Output the [X, Y] coordinate of the center of the cell containing the given text.  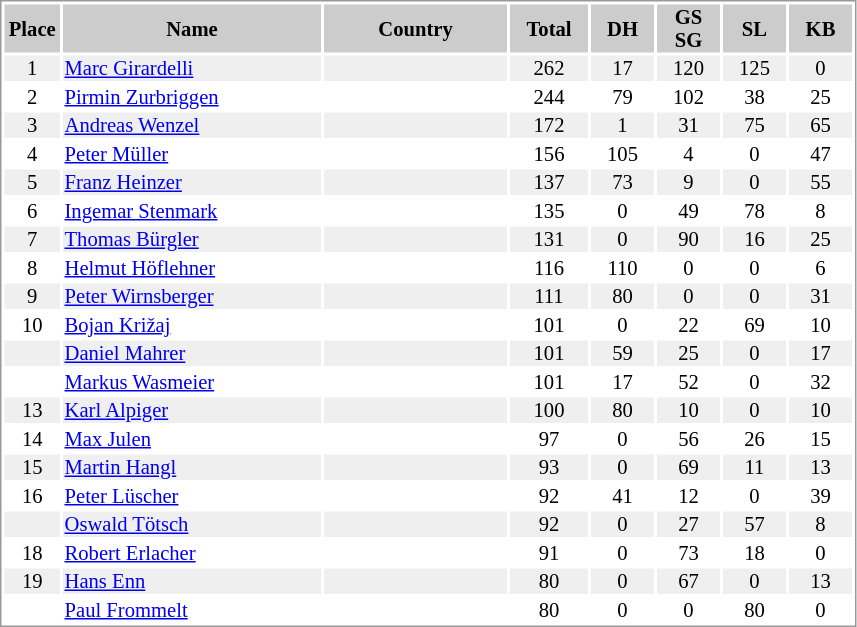
Karl Alpiger [192, 411]
79 [622, 97]
Franz Heinzer [192, 183]
100 [549, 411]
Daniel Mahrer [192, 353]
11 [754, 467]
22 [688, 325]
5 [32, 183]
SL [754, 28]
111 [549, 297]
Hans Enn [192, 581]
93 [549, 467]
41 [622, 496]
65 [820, 125]
262 [549, 69]
19 [32, 581]
110 [622, 268]
Thomas Bürgler [192, 239]
7 [32, 239]
135 [549, 211]
120 [688, 69]
57 [754, 525]
78 [754, 211]
67 [688, 581]
91 [549, 553]
Martin Hangl [192, 467]
Peter Wirnsberger [192, 297]
Peter Lüscher [192, 496]
Total [549, 28]
39 [820, 496]
125 [754, 69]
Ingemar Stenmark [192, 211]
Paul Frommelt [192, 610]
47 [820, 154]
Robert Erlacher [192, 553]
GSSG [688, 28]
38 [754, 97]
52 [688, 382]
12 [688, 496]
Name [192, 28]
156 [549, 154]
75 [754, 125]
137 [549, 183]
Andreas Wenzel [192, 125]
Bojan Križaj [192, 325]
Helmut Höflehner [192, 268]
27 [688, 525]
2 [32, 97]
32 [820, 382]
Oswald Tötsch [192, 525]
Country [416, 28]
Max Julen [192, 439]
DH [622, 28]
14 [32, 439]
59 [622, 353]
Pirmin Zurbriggen [192, 97]
26 [754, 439]
102 [688, 97]
Place [32, 28]
97 [549, 439]
55 [820, 183]
116 [549, 268]
Markus Wasmeier [192, 382]
Peter Müller [192, 154]
90 [688, 239]
131 [549, 239]
Marc Girardelli [192, 69]
3 [32, 125]
49 [688, 211]
172 [549, 125]
KB [820, 28]
56 [688, 439]
244 [549, 97]
105 [622, 154]
